Return (X, Y) of the center of cell containing provided text 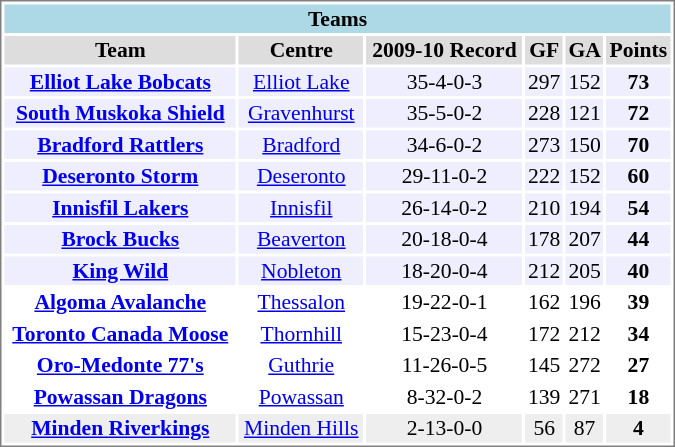
GF (544, 50)
Algoma Avalanche (120, 302)
18-20-0-4 (444, 270)
44 (638, 239)
139 (544, 396)
Deseronto (301, 176)
Powassan Dragons (120, 396)
271 (584, 396)
35-5-0-2 (444, 113)
South Muskoka Shield (120, 113)
20-18-0-4 (444, 239)
228 (544, 113)
Minden Riverkings (120, 428)
205 (584, 270)
73 (638, 82)
172 (544, 334)
Bradford Rattlers (120, 144)
178 (544, 239)
GA (584, 50)
60 (638, 176)
King Wild (120, 270)
194 (584, 208)
145 (544, 365)
272 (584, 365)
19-22-0-1 (444, 302)
Team (120, 50)
26-14-0-2 (444, 208)
Elliot Lake (301, 82)
4 (638, 428)
34-6-0-2 (444, 144)
Guthrie (301, 365)
72 (638, 113)
297 (544, 82)
Oro-Medonte 77's (120, 365)
87 (584, 428)
Points (638, 50)
29-11-0-2 (444, 176)
54 (638, 208)
40 (638, 270)
2-13-0-0 (444, 428)
Thornhill (301, 334)
Thessalon (301, 302)
Minden Hills (301, 428)
Elliot Lake Bobcats (120, 82)
Centre (301, 50)
Bradford (301, 144)
35-4-0-3 (444, 82)
273 (544, 144)
Teams (337, 18)
34 (638, 334)
Toronto Canada Moose (120, 334)
2009-10 Record (444, 50)
Deseronto Storm (120, 176)
8-32-0-2 (444, 396)
210 (544, 208)
Brock Bucks (120, 239)
121 (584, 113)
150 (584, 144)
196 (584, 302)
Nobleton (301, 270)
56 (544, 428)
39 (638, 302)
Gravenhurst (301, 113)
207 (584, 239)
Beaverton (301, 239)
27 (638, 365)
15-23-0-4 (444, 334)
Innisfil (301, 208)
70 (638, 144)
11-26-0-5 (444, 365)
162 (544, 302)
222 (544, 176)
Powassan (301, 396)
18 (638, 396)
Innisfil Lakers (120, 208)
